Return the [x, y] coordinate for the center point of the cell that contains the specified text.  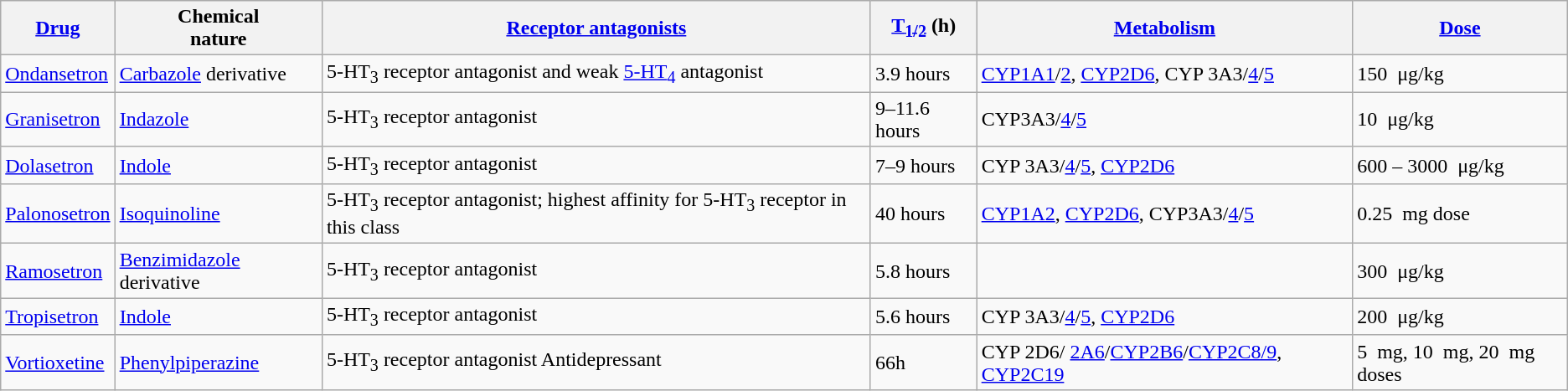
Carbazole derivative [218, 74]
10 μg/kg [1461, 119]
Ramosetron [58, 271]
5-HT3 receptor antagonist and weak 5-HT4 antagonist [596, 74]
Drug [58, 28]
3.9 hours [923, 74]
Dose [1461, 28]
66h [923, 362]
600 – 3000 μg/kg [1461, 165]
Isoquinoline [218, 214]
Receptor antagonists [596, 28]
Benzimidazole derivative [218, 271]
150 μg/kg [1461, 74]
CYP1A1/2, CYP2D6, CYP 3A3/4/5 [1164, 74]
Tropisetron [58, 316]
5 mg, 10 mg, 20 mg doses [1461, 362]
0.25 mg dose [1461, 214]
Metabolism [1164, 28]
CYP1A2, CYP2D6, CYP3A3/4/5 [1164, 214]
9–11.6 hours [923, 119]
200 μg/kg [1461, 316]
Chemical nature [218, 28]
40 hours [923, 214]
Vortioxetine [58, 362]
T1/2 (h) [923, 28]
Dolasetron [58, 165]
Indazole [218, 119]
CYP3A3/4/5 [1164, 119]
Palonosetron [58, 214]
300 μg/kg [1461, 271]
5-HT3 receptor antagonist Antidepressant [596, 362]
Ondansetron [58, 74]
5-HT3 receptor antagonist; highest affinity for 5-HT3 receptor in this class [596, 214]
CYP 2D6/ 2A6/CYP2B6/CYP2C8/9, CYP2C19 [1164, 362]
Phenylpiperazine [218, 362]
7–9 hours [923, 165]
5.8 hours [923, 271]
5.6 hours [923, 316]
Granisetron [58, 119]
